Output the [X, Y] coordinate of the center of the cell containing the given text.  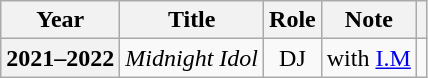
Role [293, 20]
Note [368, 20]
DJ [293, 58]
Year [60, 20]
with I.M [368, 58]
Midnight Idol [192, 58]
2021–2022 [60, 58]
Title [192, 20]
